Detect which cell encompasses the target text, then output its (x, y) center coordinate. 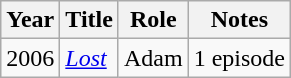
1 episode (239, 58)
Role (153, 20)
2006 (30, 58)
Title (90, 20)
Lost (90, 58)
Year (30, 20)
Notes (239, 20)
Adam (153, 58)
